From the cell containing the given text, extract its center point as [x, y] coordinate. 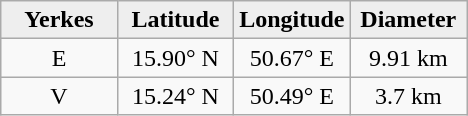
V [59, 96]
3.7 km [408, 96]
50.67° E [292, 58]
15.24° N [175, 96]
15.90° N [175, 58]
9.91 km [408, 58]
50.49° E [292, 96]
Diameter [408, 20]
E [59, 58]
Longitude [292, 20]
Latitude [175, 20]
Yerkes [59, 20]
